From the cell containing the given text, extract its center point as [X, Y] coordinate. 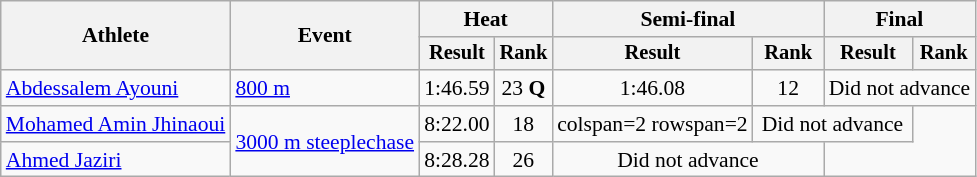
colspan=2 rowspan=2 [652, 124]
18 [524, 124]
Heat [486, 19]
Final [900, 19]
12 [788, 88]
Semi-final [688, 19]
1:46.59 [456, 88]
1:46.08 [652, 88]
Athlete [116, 36]
Mohamed Amin Jhinaoui [116, 124]
Abdessalem Ayouni [116, 88]
8:22.00 [456, 124]
800 m [324, 88]
23 Q [524, 88]
Event [324, 36]
3000 m steeplechase [324, 142]
